Identify which cell holds the provided text, then report its (X, Y) central coordinate. 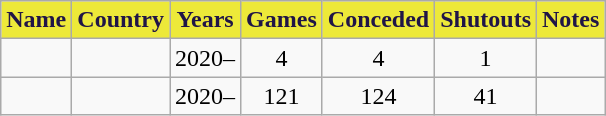
Years (206, 20)
Country (121, 20)
41 (486, 96)
Conceded (378, 20)
Notes (571, 20)
1 (486, 58)
Shutouts (486, 20)
Name (36, 20)
121 (282, 96)
Games (282, 20)
124 (378, 96)
